Identify which cell holds the provided text, then report its [X, Y] central coordinate. 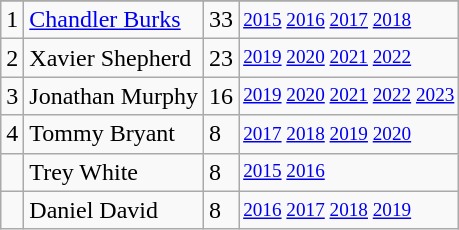
2017 2018 2019 2020 [349, 134]
23 [222, 58]
33 [222, 20]
2015 2016 2017 2018 [349, 20]
2 [12, 58]
Trey White [114, 172]
Jonathan Murphy [114, 96]
Chandler Burks [114, 20]
2019 2020 2021 2022 2023 [349, 96]
Tommy Bryant [114, 134]
1 [12, 20]
2016 2017 2018 2019 [349, 210]
Daniel David [114, 210]
2015 2016 [349, 172]
4 [12, 134]
Xavier Shepherd [114, 58]
3 [12, 96]
16 [222, 96]
2019 2020 2021 2022 [349, 58]
